Identify which cell holds the provided text, then report its (x, y) central coordinate. 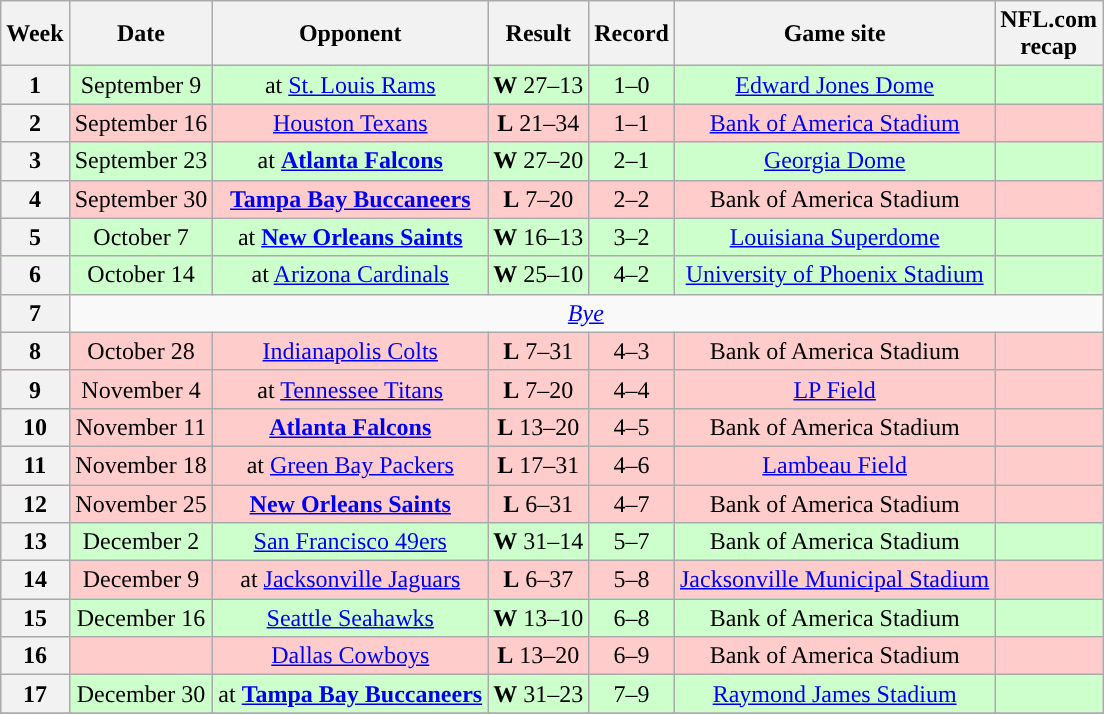
November 18 (141, 465)
Lambeau Field (834, 465)
L 17–31 (538, 465)
W 31–23 (538, 694)
17 (35, 694)
L 21–34 (538, 123)
Record (632, 34)
15 (35, 618)
October 14 (141, 275)
Dallas Cowboys (350, 656)
8 (35, 351)
Indianapolis Colts (350, 351)
2 (35, 123)
Raymond James Stadium (834, 694)
September 23 (141, 161)
5–8 (632, 580)
Tampa Bay Buccaneers (350, 199)
LP Field (834, 389)
11 (35, 465)
1 (35, 85)
Georgia Dome (834, 161)
W 13–10 (538, 618)
9 (35, 389)
at Jacksonville Jaguars (350, 580)
NFL.comrecap (1049, 34)
November 4 (141, 389)
Houston Texans (350, 123)
at Tennessee Titans (350, 389)
16 (35, 656)
Atlanta Falcons (350, 427)
L 7–31 (538, 351)
4–7 (632, 503)
New Orleans Saints (350, 503)
3 (35, 161)
October 7 (141, 237)
San Francisco 49ers (350, 542)
5 (35, 237)
5–7 (632, 542)
December 16 (141, 618)
W 27–20 (538, 161)
Edward Jones Dome (834, 85)
7 (35, 313)
Seattle Seahawks (350, 618)
6–8 (632, 618)
2–2 (632, 199)
Week (35, 34)
November 11 (141, 427)
1–1 (632, 123)
September 16 (141, 123)
3–2 (632, 237)
14 (35, 580)
at New Orleans Saints (350, 237)
Louisiana Superdome (834, 237)
13 (35, 542)
7–9 (632, 694)
4–3 (632, 351)
4 (35, 199)
December 30 (141, 694)
November 25 (141, 503)
W 31–14 (538, 542)
4–6 (632, 465)
December 2 (141, 542)
1–0 (632, 85)
at Green Bay Packers (350, 465)
4–4 (632, 389)
2–1 (632, 161)
September 30 (141, 199)
Date (141, 34)
4–5 (632, 427)
W 25–10 (538, 275)
6 (35, 275)
Game site (834, 34)
4–2 (632, 275)
Result (538, 34)
December 9 (141, 580)
at Atlanta Falcons (350, 161)
at Tampa Bay Buccaneers (350, 694)
L 6–37 (538, 580)
Jacksonville Municipal Stadium (834, 580)
Opponent (350, 34)
W 27–13 (538, 85)
Bye (586, 313)
12 (35, 503)
October 28 (141, 351)
at St. Louis Rams (350, 85)
University of Phoenix Stadium (834, 275)
6–9 (632, 656)
W 16–13 (538, 237)
10 (35, 427)
at Arizona Cardinals (350, 275)
L 6–31 (538, 503)
September 9 (141, 85)
